Detect which cell encompasses the target text, then output its [x, y] center coordinate. 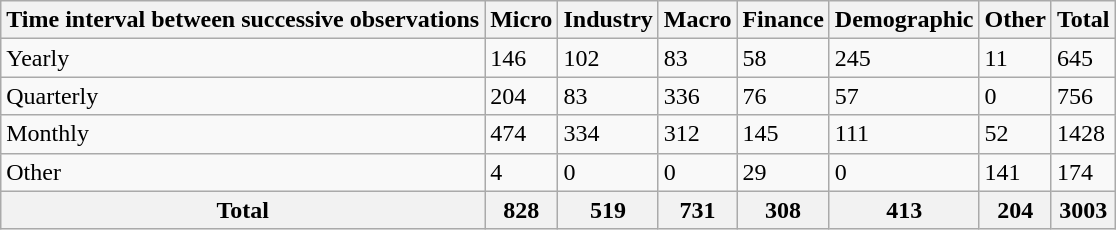
1428 [1083, 134]
102 [608, 58]
Demographic [904, 20]
Time interval between successive observations [243, 20]
645 [1083, 58]
731 [698, 210]
Yearly [243, 58]
4 [522, 172]
57 [904, 96]
474 [522, 134]
Quarterly [243, 96]
52 [1015, 134]
Finance [783, 20]
312 [698, 134]
756 [1083, 96]
111 [904, 134]
141 [1015, 172]
Monthly [243, 134]
Industry [608, 20]
58 [783, 58]
828 [522, 210]
Macro [698, 20]
145 [783, 134]
174 [1083, 172]
11 [1015, 58]
308 [783, 210]
245 [904, 58]
76 [783, 96]
29 [783, 172]
519 [608, 210]
Micro [522, 20]
336 [698, 96]
334 [608, 134]
3003 [1083, 210]
413 [904, 210]
146 [522, 58]
